Search for the cell housing the specified text and yield its [x, y] center coordinate. 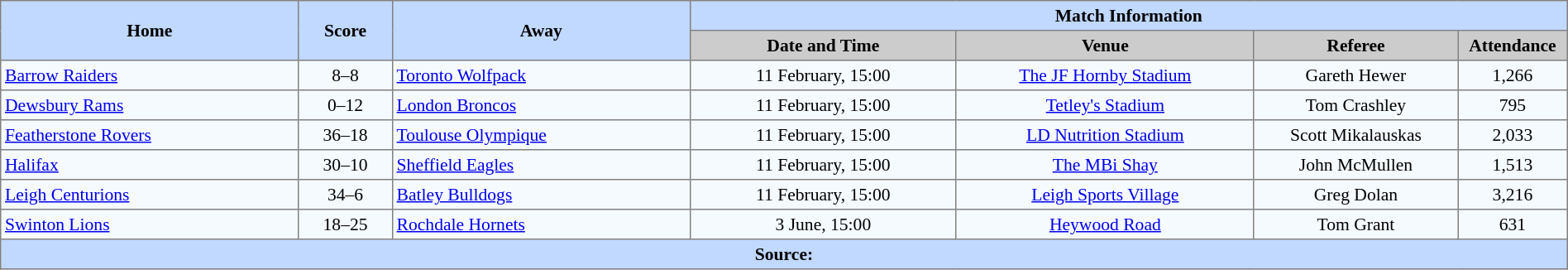
The MBi Shay [1105, 165]
1,513 [1513, 165]
Attendance [1513, 46]
1,266 [1513, 75]
2,033 [1513, 135]
Leigh Centurions [150, 195]
0–12 [346, 105]
Batley Bulldogs [541, 195]
Toulouse Olympique [541, 135]
34–6 [346, 195]
John McMullen [1355, 165]
36–18 [346, 135]
Score [346, 31]
Rochdale Hornets [541, 224]
Tom Grant [1355, 224]
Scott Mikalauskas [1355, 135]
Barrow Raiders [150, 75]
Home [150, 31]
3,216 [1513, 195]
Tetley's Stadium [1105, 105]
Source: [784, 254]
Halifax [150, 165]
The JF Hornby Stadium [1105, 75]
Greg Dolan [1355, 195]
8–8 [346, 75]
18–25 [346, 224]
30–10 [346, 165]
Referee [1355, 46]
Swinton Lions [150, 224]
Leigh Sports Village [1105, 195]
Sheffield Eagles [541, 165]
Heywood Road [1105, 224]
Tom Crashley [1355, 105]
Venue [1105, 46]
Match Information [1128, 16]
Toronto Wolfpack [541, 75]
London Broncos [541, 105]
Date and Time [823, 46]
Featherstone Rovers [150, 135]
Dewsbury Rams [150, 105]
631 [1513, 224]
Gareth Hewer [1355, 75]
3 June, 15:00 [823, 224]
Away [541, 31]
LD Nutrition Stadium [1105, 135]
795 [1513, 105]
